Detect which cell encompasses the target text, then output its [x, y] center coordinate. 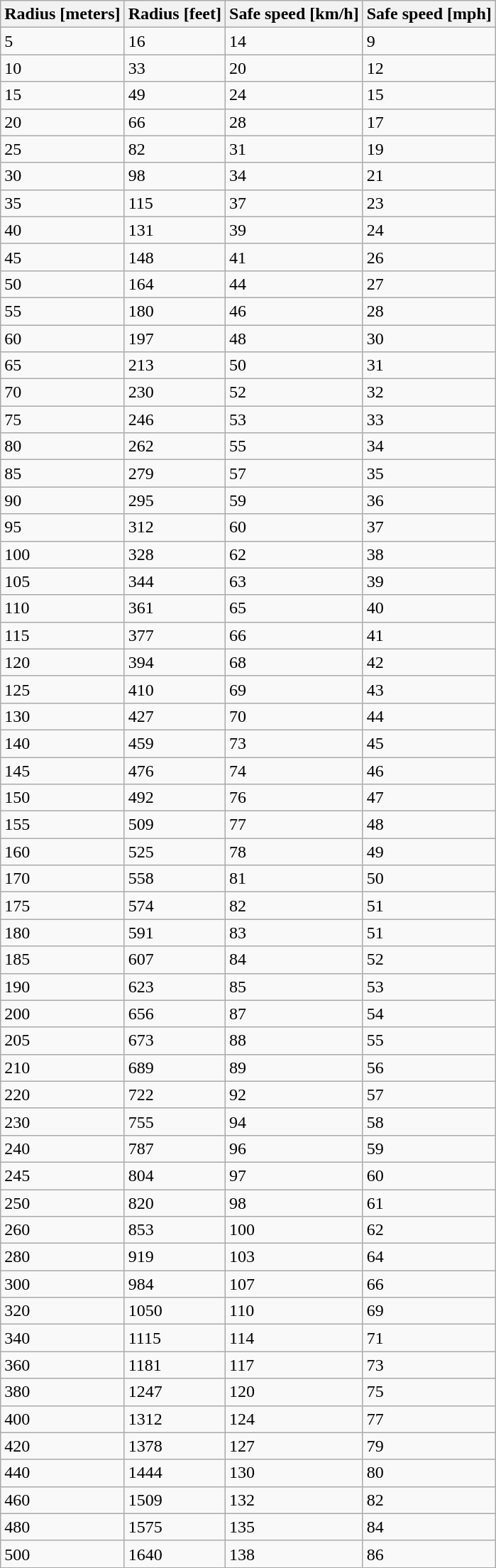
1575 [175, 1527]
164 [175, 284]
58 [429, 1122]
190 [62, 987]
525 [175, 852]
312 [175, 527]
38 [429, 554]
79 [429, 1446]
558 [175, 879]
160 [62, 852]
68 [294, 662]
1115 [175, 1338]
328 [175, 554]
21 [429, 176]
Radius [feet] [175, 14]
344 [175, 581]
1378 [175, 1446]
245 [62, 1175]
86 [429, 1554]
476 [175, 770]
500 [62, 1554]
19 [429, 149]
61 [429, 1203]
480 [62, 1527]
124 [294, 1419]
114 [294, 1338]
804 [175, 1175]
919 [175, 1257]
78 [294, 852]
26 [429, 257]
200 [62, 1014]
94 [294, 1122]
83 [294, 933]
89 [294, 1068]
460 [62, 1500]
787 [175, 1148]
1247 [175, 1392]
36 [429, 500]
320 [62, 1311]
509 [175, 825]
25 [62, 149]
197 [175, 339]
64 [429, 1257]
138 [294, 1554]
420 [62, 1446]
279 [175, 473]
132 [294, 1500]
47 [429, 798]
175 [62, 906]
32 [429, 393]
440 [62, 1473]
17 [429, 122]
246 [175, 420]
1312 [175, 1419]
76 [294, 798]
185 [62, 960]
92 [294, 1095]
12 [429, 68]
140 [62, 743]
591 [175, 933]
213 [175, 366]
56 [429, 1068]
125 [62, 689]
210 [62, 1068]
95 [62, 527]
361 [175, 608]
150 [62, 798]
148 [175, 257]
23 [429, 203]
280 [62, 1257]
135 [294, 1527]
377 [175, 635]
250 [62, 1203]
1640 [175, 1554]
9 [429, 41]
87 [294, 1014]
262 [175, 446]
984 [175, 1284]
1444 [175, 1473]
81 [294, 879]
Safe speed [mph] [429, 14]
97 [294, 1175]
16 [175, 41]
42 [429, 662]
103 [294, 1257]
410 [175, 689]
54 [429, 1014]
820 [175, 1203]
155 [62, 825]
394 [175, 662]
1509 [175, 1500]
689 [175, 1068]
63 [294, 581]
1050 [175, 1311]
10 [62, 68]
427 [175, 716]
623 [175, 987]
127 [294, 1446]
205 [62, 1041]
90 [62, 500]
145 [62, 770]
260 [62, 1230]
88 [294, 1041]
300 [62, 1284]
673 [175, 1041]
400 [62, 1419]
607 [175, 960]
340 [62, 1338]
74 [294, 770]
43 [429, 689]
656 [175, 1014]
117 [294, 1365]
853 [175, 1230]
492 [175, 798]
380 [62, 1392]
295 [175, 500]
459 [175, 743]
Radius [meters] [62, 14]
131 [175, 230]
574 [175, 906]
14 [294, 41]
Safe speed [km/h] [294, 14]
71 [429, 1338]
755 [175, 1122]
220 [62, 1095]
107 [294, 1284]
27 [429, 284]
722 [175, 1095]
360 [62, 1365]
1181 [175, 1365]
170 [62, 879]
96 [294, 1148]
240 [62, 1148]
5 [62, 41]
105 [62, 581]
